Extract the [x, y] coordinate from the center of the cell holding the provided text.  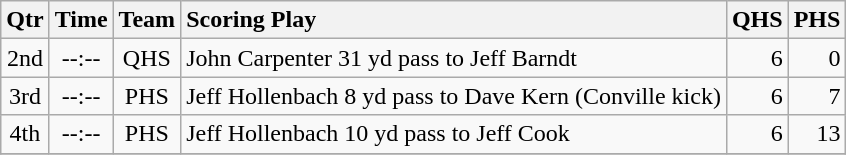
7 [817, 96]
Scoring Play [454, 20]
Jeff Hollenbach 10 yd pass to Jeff Cook [454, 134]
13 [817, 134]
3rd [25, 96]
Team [147, 20]
Qtr [25, 20]
0 [817, 58]
4th [25, 134]
2nd [25, 58]
John Carpenter 31 yd pass to Jeff Barndt [454, 58]
Jeff Hollenbach 8 yd pass to Dave Kern (Conville kick) [454, 96]
Time [81, 20]
